Return the (X, Y) coordinate for the center point of the cell that contains the specified text.  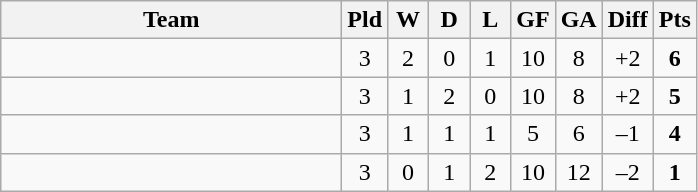
D (450, 20)
GA (578, 20)
–1 (628, 134)
–2 (628, 172)
GF (533, 20)
Team (172, 20)
W (408, 20)
L (490, 20)
Pts (674, 20)
12 (578, 172)
Pld (365, 20)
Diff (628, 20)
4 (674, 134)
